Identify which cell holds the provided text, then report its (X, Y) central coordinate. 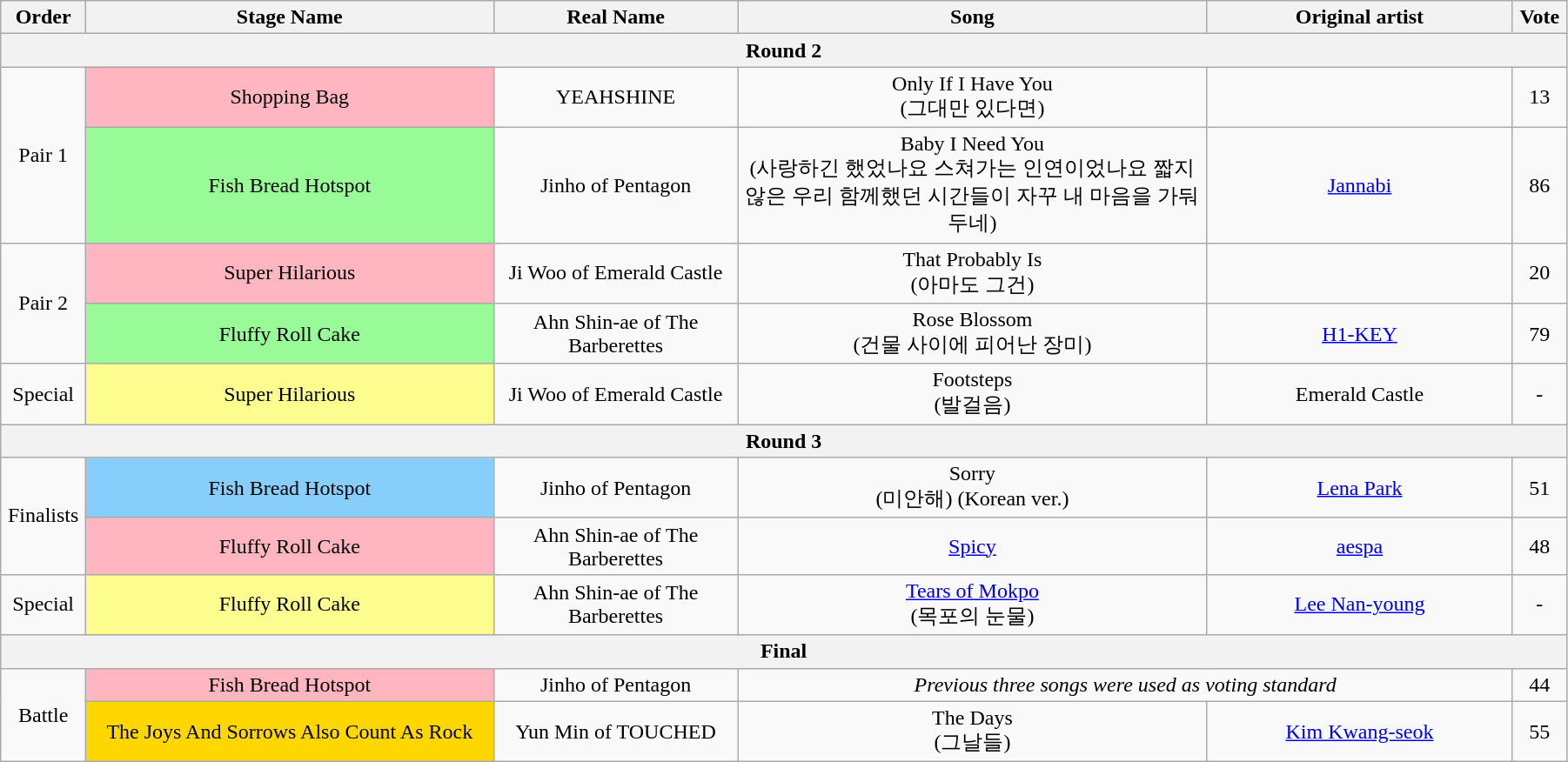
Vote (1539, 17)
Lee Nan-young (1359, 605)
The Days(그날들) (973, 732)
Spicy (973, 546)
Rose Blossom(건물 사이에 피어난 장미) (973, 334)
Sorry(미안해) (Korean ver.) (973, 488)
Emerald Castle (1359, 394)
Round 3 (784, 441)
Finalists (44, 517)
13 (1539, 97)
Final (784, 652)
51 (1539, 488)
H1-KEY (1359, 334)
YEAHSHINE (616, 97)
The Joys And Sorrows Also Count As Rock (290, 732)
Kim Kwang-seok (1359, 732)
Original artist (1359, 17)
That Probably Is(아마도 그건) (973, 273)
Real Name (616, 17)
Jannabi (1359, 184)
Tears of Mokpo(목포의 눈물) (973, 605)
Shopping Bag (290, 97)
Baby I Need You(사랑하긴 했었나요 스쳐가는 인연이었나요 짧지않은 우리 함께했던 시간들이 자꾸 내 마음을 가둬두네) (973, 184)
55 (1539, 732)
Lena Park (1359, 488)
Stage Name (290, 17)
Only If I Have You(그대만 있다면) (973, 97)
Song (973, 17)
Previous three songs were used as voting standard (1125, 685)
79 (1539, 334)
44 (1539, 685)
aespa (1359, 546)
Footsteps(발걸음) (973, 394)
Pair 1 (44, 155)
Pair 2 (44, 303)
20 (1539, 273)
48 (1539, 546)
86 (1539, 184)
Order (44, 17)
Round 2 (784, 50)
Yun Min of TOUCHED (616, 732)
Battle (44, 715)
